Search for the cell housing the specified text and yield its [x, y] center coordinate. 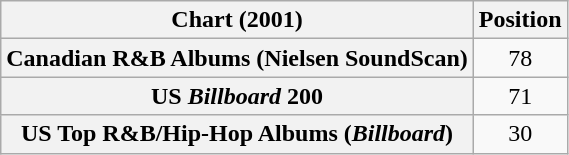
US Top R&B/Hip-Hop Albums (Billboard) [238, 134]
71 [520, 96]
78 [520, 58]
30 [520, 134]
Canadian R&B Albums (Nielsen SoundScan) [238, 58]
US Billboard 200 [238, 96]
Chart (2001) [238, 20]
Position [520, 20]
